Extract the (X, Y) coordinate from the center of the cell holding the provided text.  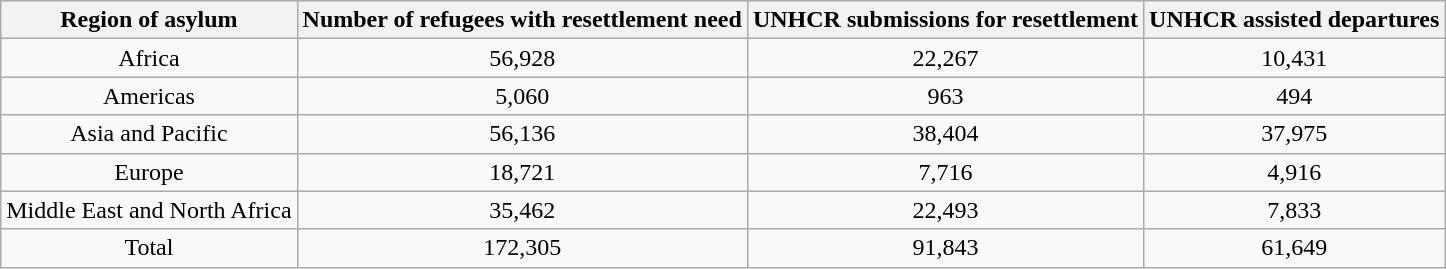
61,649 (1294, 248)
56,928 (522, 58)
963 (945, 96)
38,404 (945, 134)
4,916 (1294, 172)
91,843 (945, 248)
22,493 (945, 210)
UNHCR submissions for resettlement (945, 20)
Africa (149, 58)
22,267 (945, 58)
172,305 (522, 248)
Total (149, 248)
18,721 (522, 172)
10,431 (1294, 58)
Middle East and North Africa (149, 210)
37,975 (1294, 134)
7,716 (945, 172)
56,136 (522, 134)
494 (1294, 96)
35,462 (522, 210)
5,060 (522, 96)
Asia and Pacific (149, 134)
7,833 (1294, 210)
Americas (149, 96)
Region of asylum (149, 20)
Number of refugees with resettlement need (522, 20)
Europe (149, 172)
UNHCR assisted departures (1294, 20)
